Extract the (x, y) coordinate from the center of the cell holding the provided text.  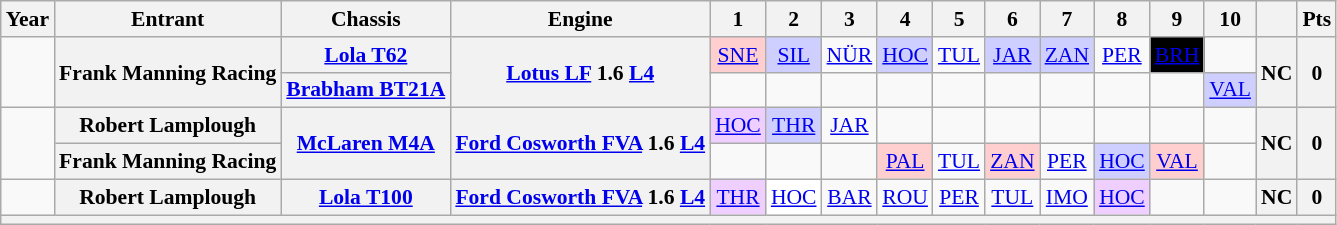
ROU (905, 197)
Lola T62 (366, 55)
7 (1067, 19)
McLaren M4A (366, 144)
SNE (738, 55)
Entrant (168, 19)
6 (1012, 19)
Lola T100 (366, 197)
PAL (905, 162)
Brabham BT21A (366, 90)
NÜR (850, 55)
Lotus LF 1.6 L4 (580, 72)
5 (959, 19)
SIL (794, 55)
BAR (850, 197)
8 (1122, 19)
1 (738, 19)
2 (794, 19)
10 (1230, 19)
Pts (1316, 19)
Engine (580, 19)
IMO (1067, 197)
9 (1178, 19)
Chassis (366, 19)
Year (28, 19)
BRH (1178, 55)
4 (905, 19)
3 (850, 19)
